Capture the cell that displays the provided text and extract its [x, y] central coordinate. 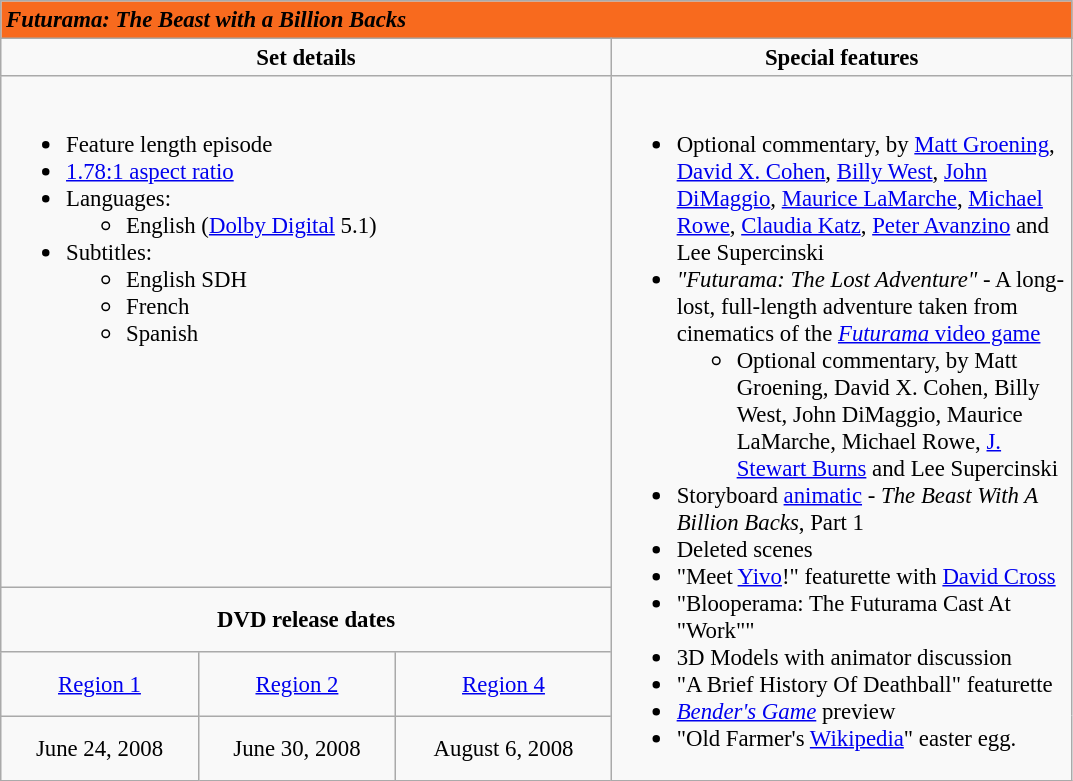
Region 2 [296, 684]
DVD release dates [306, 619]
Special features [842, 58]
June 30, 2008 [296, 748]
Region 4 [504, 684]
June 24, 2008 [100, 748]
Set details [306, 58]
Region 1 [100, 684]
Feature length episode1.78:1 aspect ratioLanguages:English (Dolby Digital 5.1)Subtitles:English SDHFrenchSpanish [306, 332]
Futurama: The Beast with a Billion Backs [536, 20]
August 6, 2008 [504, 748]
